Capture the cell that displays the provided text and extract its (x, y) central coordinate. 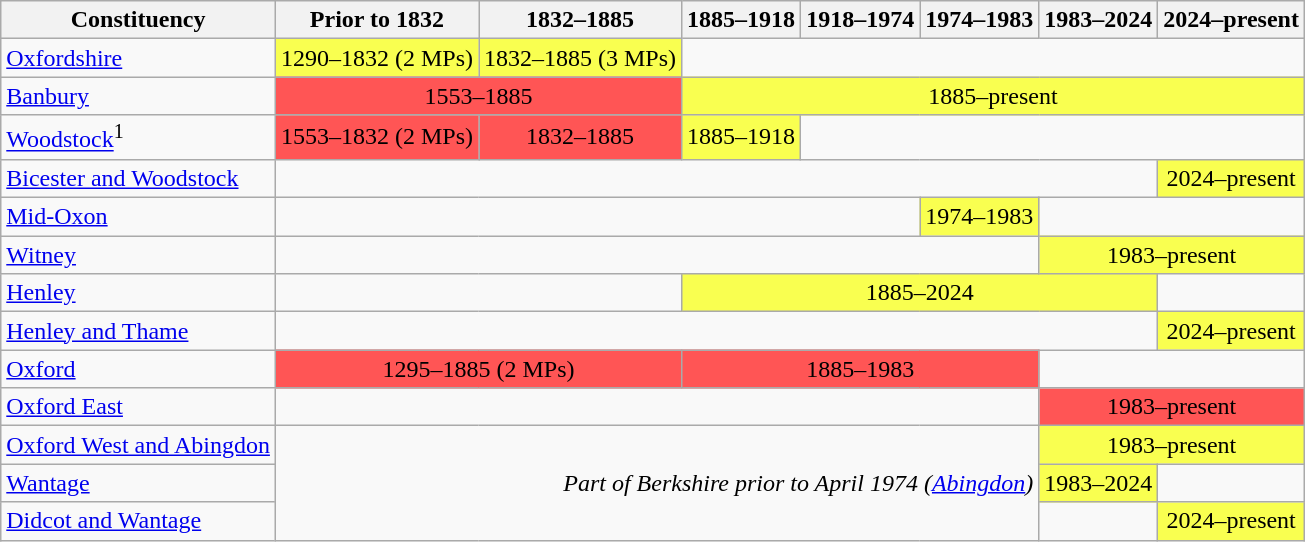
Didcot and Wantage (138, 521)
1885–2024 (920, 293)
1290–1832 (2 MPs) (376, 58)
1832–1885 (3 MPs) (580, 58)
Part of Berkshire prior to April 1974 (Abingdon) (656, 483)
Mid-Oxon (138, 217)
Oxfordshire (138, 58)
Henley and Thame (138, 331)
Witney (138, 255)
1918–1974 (860, 20)
Henley (138, 293)
1553–1832 (2 MPs) (376, 138)
Banbury (138, 96)
Oxford West and Abingdon (138, 445)
Prior to 1832 (376, 20)
Bicester and Woodstock (138, 178)
1553–1885 (478, 96)
Constituency (138, 20)
1885–1983 (860, 369)
1295–1885 (2 MPs) (478, 369)
Woodstock1 (138, 138)
1885–present (994, 96)
Oxford East (138, 407)
Wantage (138, 483)
Oxford (138, 369)
